For the text-containing cell, return its midpoint in (X, Y) coordinate format. 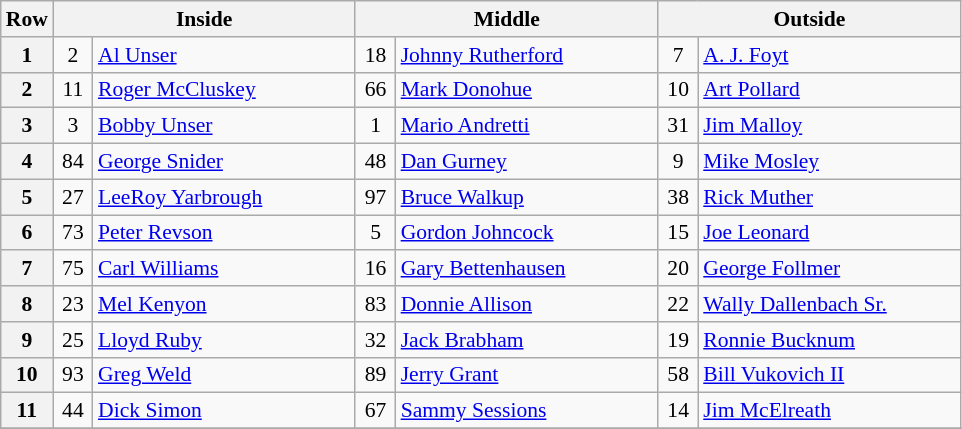
44 (73, 411)
27 (73, 197)
89 (375, 375)
Art Pollard (829, 90)
Johnny Rutherford (527, 55)
19 (678, 340)
Lloyd Ruby (224, 340)
97 (375, 197)
Wally Dallenbach Sr. (829, 304)
6 (27, 233)
48 (375, 162)
Jack Brabham (527, 340)
Greg Weld (224, 375)
Inside (204, 19)
Dan Gurney (527, 162)
Row (27, 19)
22 (678, 304)
Sammy Sessions (527, 411)
25 (73, 340)
84 (73, 162)
Rick Muther (829, 197)
Mel Kenyon (224, 304)
67 (375, 411)
4 (27, 162)
38 (678, 197)
Jim McElreath (829, 411)
Al Unser (224, 55)
15 (678, 233)
Bill Vukovich II (829, 375)
16 (375, 269)
Bruce Walkup (527, 197)
A. J. Foyt (829, 55)
Jerry Grant (527, 375)
58 (678, 375)
32 (375, 340)
Bobby Unser (224, 126)
Gordon Johncock (527, 233)
Middle (506, 19)
Outside (810, 19)
Mike Mosley (829, 162)
14 (678, 411)
Mario Andretti (527, 126)
George Follmer (829, 269)
Peter Revson (224, 233)
31 (678, 126)
LeeRoy Yarbrough (224, 197)
Roger McCluskey (224, 90)
73 (73, 233)
8 (27, 304)
23 (73, 304)
Donnie Allison (527, 304)
83 (375, 304)
75 (73, 269)
Dick Simon (224, 411)
20 (678, 269)
93 (73, 375)
Jim Malloy (829, 126)
66 (375, 90)
Ronnie Bucknum (829, 340)
Mark Donohue (527, 90)
George Snider (224, 162)
18 (375, 55)
Joe Leonard (829, 233)
Gary Bettenhausen (527, 269)
Carl Williams (224, 269)
